Search for the cell housing the specified text and yield its (X, Y) center coordinate. 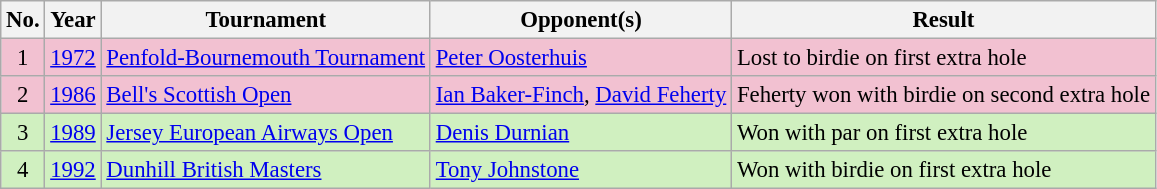
No. (23, 20)
1989 (73, 133)
1986 (73, 95)
Result (944, 20)
Lost to birdie on first extra hole (944, 58)
1972 (73, 58)
Jersey European Airways Open (266, 133)
4 (23, 170)
Denis Durnian (580, 133)
Opponent(s) (580, 20)
Tony Johnstone (580, 170)
3 (23, 133)
Ian Baker-Finch, David Feherty (580, 95)
Tournament (266, 20)
Penfold-Bournemouth Tournament (266, 58)
Peter Oosterhuis (580, 58)
1992 (73, 170)
2 (23, 95)
Won with par on first extra hole (944, 133)
Dunhill British Masters (266, 170)
Won with birdie on first extra hole (944, 170)
1 (23, 58)
Feherty won with birdie on second extra hole (944, 95)
Bell's Scottish Open (266, 95)
Year (73, 20)
